Extract the [X, Y] coordinate from the center of the cell holding the provided text.  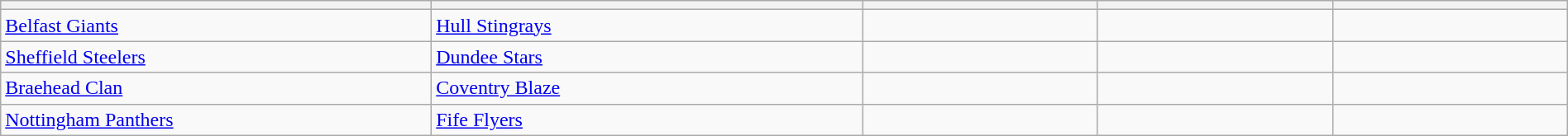
Nottingham Panthers [217, 120]
Hull Stingrays [647, 26]
Fife Flyers [647, 120]
Belfast Giants [217, 26]
Dundee Stars [647, 57]
Sheffield Steelers [217, 57]
Coventry Blaze [647, 88]
Braehead Clan [217, 88]
